Scan for the cell matching the given text and deliver its (x, y) coordinate at center. 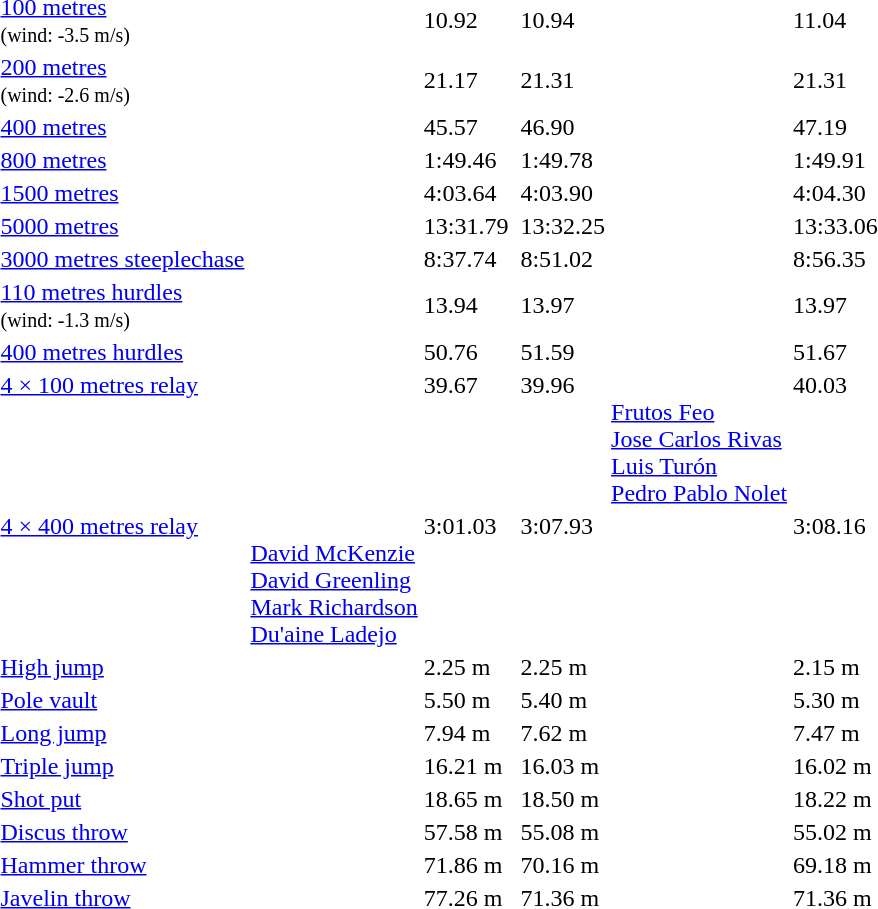
1:49.46 (466, 160)
16.21 m (466, 766)
4:03.64 (466, 193)
71.86 m (466, 865)
8:37.74 (466, 259)
21.17 (466, 80)
21.31 (563, 80)
13.94 (466, 306)
55.08 m (563, 832)
David McKenzieDavid GreenlingMark RichardsonDu'aine Ladejo (334, 580)
8:51.02 (563, 259)
57.58 m (466, 832)
13.97 (563, 306)
1:49.78 (563, 160)
45.57 (466, 127)
39.67 (466, 439)
5.40 m (563, 700)
3:01.03 (466, 580)
3:07.93 (563, 580)
39.96 (563, 439)
50.76 (466, 352)
70.16 m (563, 865)
7.62 m (563, 733)
7.94 m (466, 733)
46.90 (563, 127)
51.59 (563, 352)
18.50 m (563, 799)
5.50 m (466, 700)
18.65 m (466, 799)
13:32.25 (563, 226)
16.03 m (563, 766)
Frutos FeoJose Carlos RivasLuis TurónPedro Pablo Nolet (700, 439)
4:03.90 (563, 193)
13:31.79 (466, 226)
